Detect which cell encompasses the target text, then output its (X, Y) center coordinate. 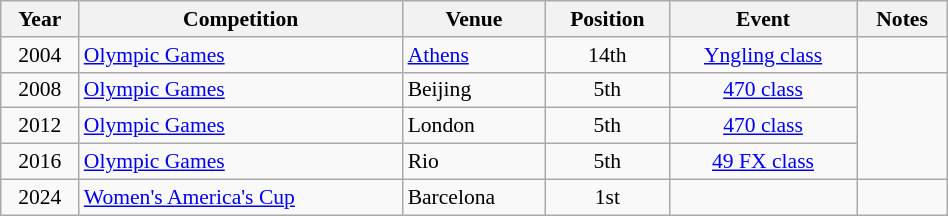
1st (607, 197)
Barcelona (474, 197)
Yngling class (763, 55)
2016 (40, 162)
Year (40, 19)
Competition (241, 19)
2004 (40, 55)
2008 (40, 90)
Event (763, 19)
Women's America's Cup (241, 197)
2024 (40, 197)
49 FX class (763, 162)
Rio (474, 162)
Notes (902, 19)
2012 (40, 126)
Venue (474, 19)
Position (607, 19)
14th (607, 55)
London (474, 126)
Athens (474, 55)
Beijing (474, 90)
